Locate the cell with the specified text and output its [x, y] center coordinate. 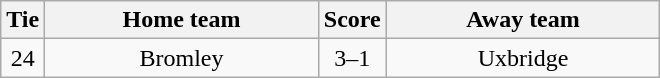
Away team [523, 20]
Home team [182, 20]
24 [23, 58]
Uxbridge [523, 58]
Bromley [182, 58]
Score [352, 20]
Tie [23, 20]
3–1 [352, 58]
